Capture the cell that displays the provided text and extract its [X, Y] central coordinate. 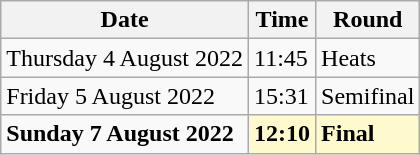
12:10 [282, 134]
Final [368, 134]
Date [125, 20]
Sunday 7 August 2022 [125, 134]
Friday 5 August 2022 [125, 96]
Thursday 4 August 2022 [125, 58]
Round [368, 20]
Heats [368, 58]
15:31 [282, 96]
Semifinal [368, 96]
Time [282, 20]
11:45 [282, 58]
